Extract the (X, Y) coordinate from the center of the cell holding the provided text.  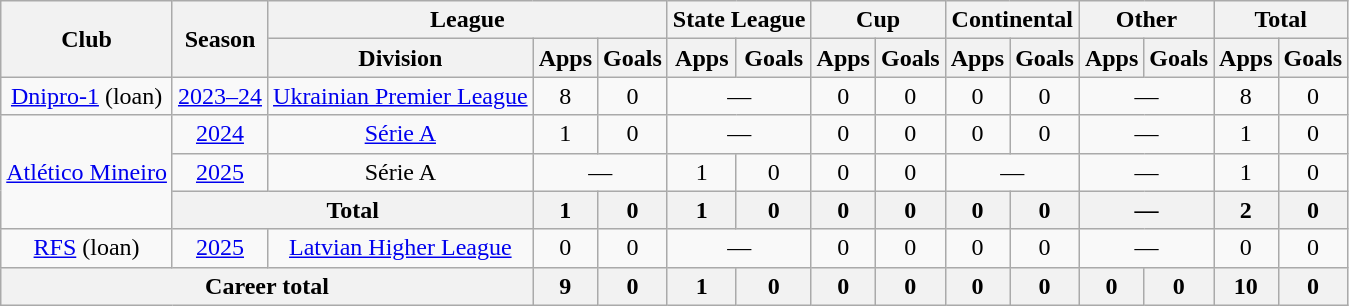
Dnipro-1 (loan) (87, 96)
Season (220, 39)
9 (565, 286)
Ukrainian Premier League (401, 96)
Career total (267, 286)
League (468, 20)
10 (1246, 286)
Cup (878, 20)
RFS (loan) (87, 248)
2 (1246, 210)
Club (87, 39)
State League (739, 20)
Division (401, 58)
Other (1146, 20)
2023–24 (220, 96)
2024 (220, 134)
Latvian Higher League (401, 248)
Atlético Mineiro (87, 172)
Continental (1012, 20)
